From the cell containing the given text, extract its center point as (X, Y) coordinate. 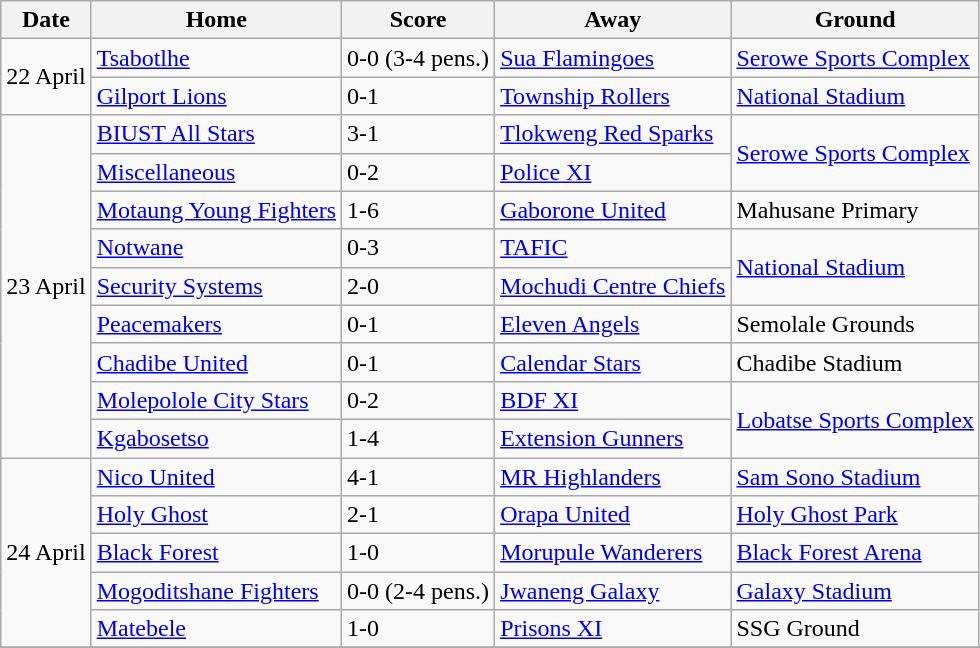
23 April (46, 286)
Mogoditshane Fighters (216, 591)
Date (46, 20)
Away (613, 20)
Kgabosetso (216, 438)
Home (216, 20)
Sua Flamingoes (613, 58)
0-0 (2-4 pens.) (418, 591)
Calendar Stars (613, 362)
Black Forest Arena (855, 553)
Matebele (216, 629)
SSG Ground (855, 629)
24 April (46, 553)
Peacemakers (216, 324)
BIUST All Stars (216, 134)
Morupule Wanderers (613, 553)
Molepolole City Stars (216, 400)
22 April (46, 77)
Mahusane Primary (855, 210)
TAFIC (613, 248)
1-6 (418, 210)
Tsabotlhe (216, 58)
Jwaneng Galaxy (613, 591)
Tlokweng Red Sparks (613, 134)
Sam Sono Stadium (855, 477)
Security Systems (216, 286)
1-4 (418, 438)
2-0 (418, 286)
Holy Ghost Park (855, 515)
Notwane (216, 248)
2-1 (418, 515)
BDF XI (613, 400)
Semolale Grounds (855, 324)
Holy Ghost (216, 515)
Extension Gunners (613, 438)
Prisons XI (613, 629)
Black Forest (216, 553)
Township Rollers (613, 96)
Gilport Lions (216, 96)
Galaxy Stadium (855, 591)
Police XI (613, 172)
Orapa United (613, 515)
Score (418, 20)
Ground (855, 20)
Gaborone United (613, 210)
0-0 (3-4 pens.) (418, 58)
3-1 (418, 134)
0-3 (418, 248)
Miscellaneous (216, 172)
MR Highlanders (613, 477)
Chadibe United (216, 362)
Lobatse Sports Complex (855, 419)
4-1 (418, 477)
Eleven Angels (613, 324)
Chadibe Stadium (855, 362)
Motaung Young Fighters (216, 210)
Nico United (216, 477)
Mochudi Centre Chiefs (613, 286)
